Output the [x, y] coordinate of the center of the cell containing the given text.  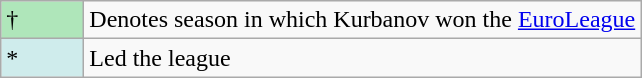
Led the league [362, 58]
Denotes season in which Kurbanov won the EuroLeague [362, 20]
* [42, 58]
† [42, 20]
